Scan for the cell matching the given text and deliver its [X, Y] coordinate at center. 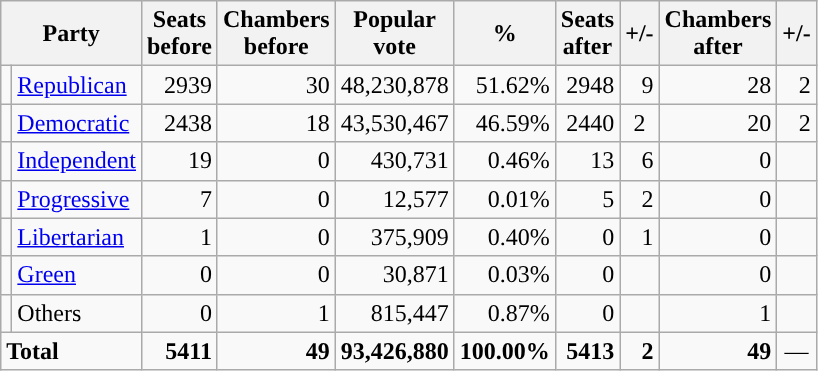
Independent [77, 161]
30,871 [394, 275]
5413 [587, 351]
Seatsafter [587, 34]
46.59% [504, 123]
0.01% [504, 199]
100.00% [504, 351]
2939 [179, 85]
Popularvote [394, 34]
5411 [179, 351]
0.40% [504, 237]
6 [640, 161]
Chambersafter [718, 34]
% [504, 34]
Democratic [77, 123]
2438 [179, 123]
51.62% [504, 85]
Others [77, 313]
28 [718, 85]
9 [640, 85]
2948 [587, 85]
13 [587, 161]
7 [179, 199]
18 [276, 123]
0.87% [504, 313]
93,426,880 [394, 351]
Republican [77, 85]
Party [72, 34]
815,447 [394, 313]
430,731 [394, 161]
— [796, 351]
0.03% [504, 275]
5 [587, 199]
Libertarian [77, 237]
2440 [587, 123]
0.46% [504, 161]
Green [77, 275]
43,530,467 [394, 123]
Total [72, 351]
30 [276, 85]
48,230,878 [394, 85]
Chambersbefore [276, 34]
20 [718, 123]
375,909 [394, 237]
Progressive [77, 199]
Seatsbefore [179, 34]
12,577 [394, 199]
19 [179, 161]
